Return (X, Y) of the center of cell containing provided text 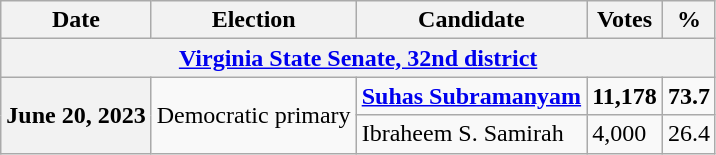
4,000 (625, 134)
June 20, 2023 (76, 115)
Virginia State Senate, 32nd district (358, 58)
Votes (625, 20)
Election (254, 20)
73.7 (688, 96)
Democratic primary (254, 115)
% (688, 20)
Suhas Subramanyam (471, 96)
Ibraheem S. Samirah (471, 134)
11,178 (625, 96)
Date (76, 20)
Candidate (471, 20)
26.4 (688, 134)
